Capture the cell that displays the provided text and extract its (X, Y) central coordinate. 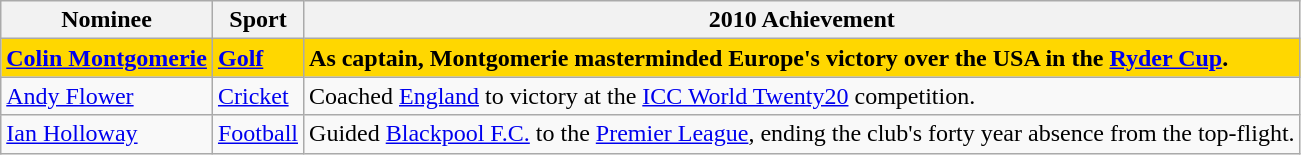
2010 Achievement (802, 20)
Cricket (258, 96)
Ian Holloway (107, 134)
Football (258, 134)
Nominee (107, 20)
Colin Montgomerie (107, 58)
Golf (258, 58)
Guided Blackpool F.C. to the Premier League, ending the club's forty year absence from the top-flight. (802, 134)
Andy Flower (107, 96)
As captain, Montgomerie masterminded Europe's victory over the USA in the Ryder Cup. (802, 58)
Coached England to victory at the ICC World Twenty20 competition. (802, 96)
Sport (258, 20)
